For the text-containing cell, return its midpoint in [X, Y] coordinate format. 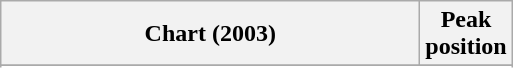
Peakposition [466, 34]
Chart (2003) [210, 34]
